Determine the (X, Y) coordinate at the center of the cell enclosing the given text.  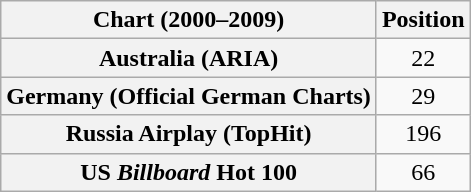
Chart (2000–2009) (189, 20)
196 (423, 134)
Australia (ARIA) (189, 58)
Position (423, 20)
US Billboard Hot 100 (189, 172)
22 (423, 58)
Russia Airplay (TopHit) (189, 134)
29 (423, 96)
Germany (Official German Charts) (189, 96)
66 (423, 172)
